For the text-containing cell, return its midpoint in (x, y) coordinate format. 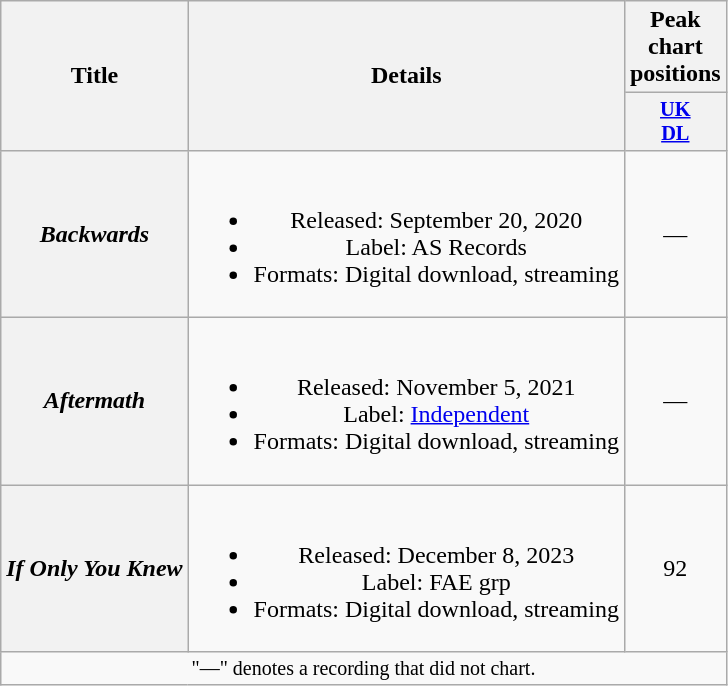
Backwards (94, 234)
Aftermath (94, 402)
Released: September 20, 2020Label: AS RecordsFormats: Digital download, streaming (406, 234)
Title (94, 76)
Released: December 8, 2023Label: FAE grpFormats: Digital download, streaming (406, 568)
UKDL (675, 122)
"—" denotes a recording that did not chart. (364, 668)
If Only You Knew (94, 568)
Details (406, 76)
Peak chart positions (675, 47)
Released: November 5, 2021Label: IndependentFormats: Digital download, streaming (406, 402)
92 (675, 568)
